Find where the given text appears and provide that cell's center as (x, y) coordinate. 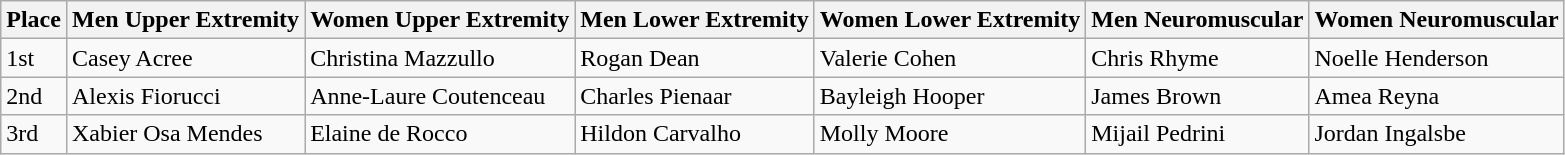
Men Neuromuscular (1198, 20)
Women Lower Extremity (950, 20)
Molly Moore (950, 134)
Hildon Carvalho (694, 134)
Noelle Henderson (1436, 58)
Elaine de Rocco (440, 134)
Valerie Cohen (950, 58)
Rogan Dean (694, 58)
Amea Reyna (1436, 96)
3rd (34, 134)
Place (34, 20)
Mijail Pedrini (1198, 134)
1st (34, 58)
Jordan Ingalsbe (1436, 134)
Men Lower Extremity (694, 20)
Alexis Fiorucci (185, 96)
James Brown (1198, 96)
Men Upper Extremity (185, 20)
Women Neuromuscular (1436, 20)
Xabier Osa Mendes (185, 134)
2nd (34, 96)
Christina Mazzullo (440, 58)
Chris Rhyme (1198, 58)
Anne-Laure Coutenceau (440, 96)
Bayleigh Hooper (950, 96)
Charles Pienaar (694, 96)
Casey Acree (185, 58)
Women Upper Extremity (440, 20)
